Output the [X, Y] coordinate of the center of the cell containing the given text.  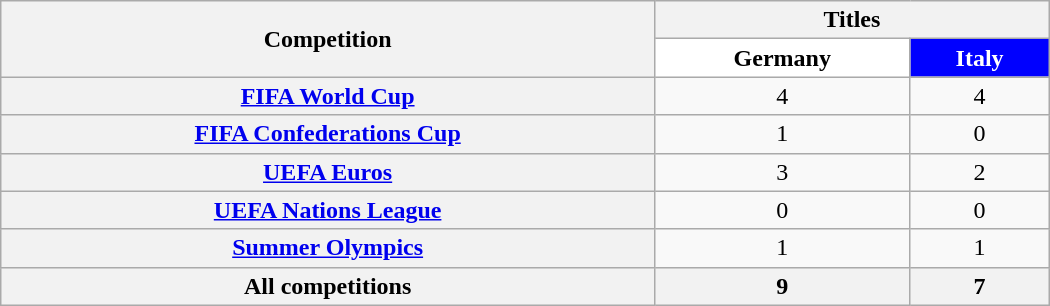
All competitions [328, 286]
Titles [852, 20]
UEFA Nations League [328, 210]
FIFA Confederations Cup [328, 134]
Summer Olympics [328, 248]
7 [980, 286]
9 [782, 286]
UEFA Euros [328, 172]
Italy [980, 58]
Competition [328, 39]
Germany [782, 58]
3 [782, 172]
FIFA World Cup [328, 96]
2 [980, 172]
